Pinpoint the cell where the given text exists, returning its [x, y] midpoint coordinate. 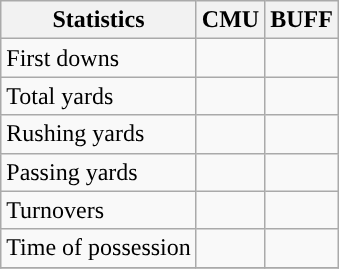
Total yards [99, 96]
Turnovers [99, 210]
Time of possession [99, 248]
First downs [99, 58]
Passing yards [99, 172]
Statistics [99, 20]
CMU [230, 20]
BUFF [302, 20]
Rushing yards [99, 134]
